Locate the cell with the specified text and output its (x, y) center coordinate. 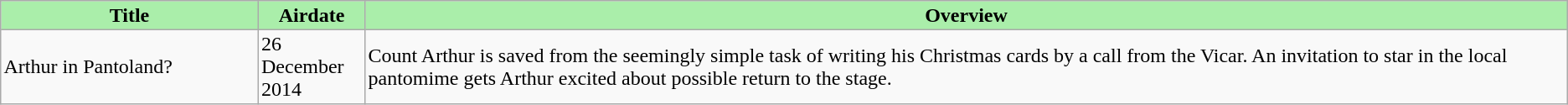
Airdate (312, 15)
Overview (967, 15)
Title (130, 15)
Arthur in Pantoland? (130, 66)
26 December 2014 (312, 66)
